Scan for the cell matching the given text and deliver its (x, y) coordinate at center. 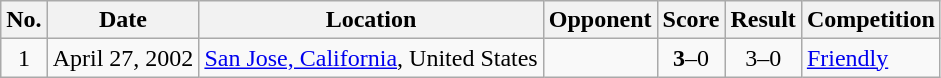
Score (691, 20)
San Jose, California, United States (371, 58)
1 (24, 58)
Location (371, 20)
Date (123, 20)
Competition (870, 20)
Opponent (600, 20)
No. (24, 20)
Friendly (870, 58)
April 27, 2002 (123, 58)
Result (763, 20)
